Capture the cell that displays the provided text and extract its [X, Y] central coordinate. 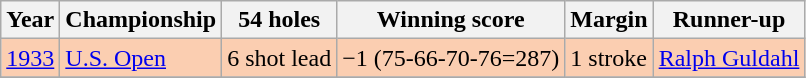
1933 [30, 58]
−1 (75-66-70-76=287) [451, 58]
6 shot lead [280, 58]
Ralph Guldahl [729, 58]
Margin [609, 20]
U.S. Open [141, 58]
54 holes [280, 20]
Championship [141, 20]
Runner-up [729, 20]
Year [30, 20]
Winning score [451, 20]
1 stroke [609, 58]
